Identify which cell holds the provided text, then report its [x, y] central coordinate. 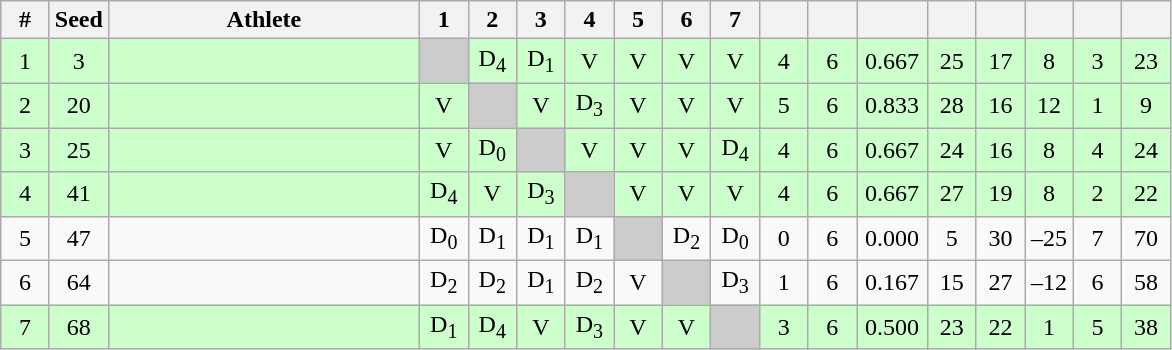
0.000 [892, 238]
0.167 [892, 283]
0.833 [892, 105]
# [26, 20]
64 [78, 283]
30 [1000, 238]
28 [952, 105]
0.500 [892, 327]
Athlete [264, 20]
12 [1050, 105]
68 [78, 327]
38 [1146, 327]
Seed [78, 20]
–25 [1050, 238]
41 [78, 194]
–12 [1050, 283]
15 [952, 283]
17 [1000, 61]
58 [1146, 283]
20 [78, 105]
0 [784, 238]
9 [1146, 105]
70 [1146, 238]
47 [78, 238]
19 [1000, 194]
